Extract the [x, y] coordinate from the center of the cell holding the provided text.  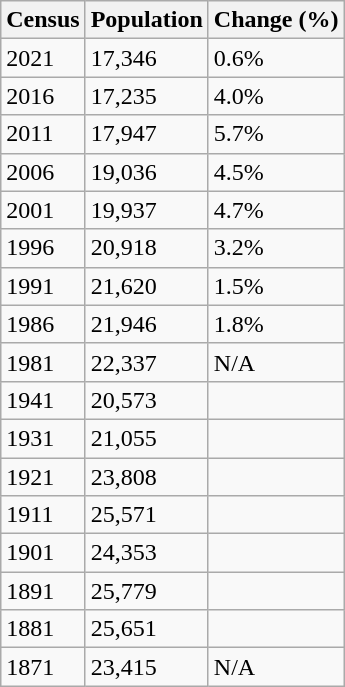
1.8% [276, 324]
Population [146, 20]
1941 [43, 400]
17,346 [146, 58]
21,620 [146, 286]
1911 [43, 515]
2006 [43, 172]
19,036 [146, 172]
1881 [43, 629]
23,415 [146, 667]
24,353 [146, 553]
1991 [43, 286]
21,055 [146, 438]
1891 [43, 591]
20,573 [146, 400]
20,918 [146, 248]
2001 [43, 210]
25,571 [146, 515]
3.2% [276, 248]
1996 [43, 248]
2016 [43, 96]
25,651 [146, 629]
23,808 [146, 477]
1931 [43, 438]
1986 [43, 324]
22,337 [146, 362]
1871 [43, 667]
Change (%) [276, 20]
2021 [43, 58]
17,947 [146, 134]
1.5% [276, 286]
0.6% [276, 58]
1901 [43, 553]
1981 [43, 362]
2011 [43, 134]
4.0% [276, 96]
17,235 [146, 96]
5.7% [276, 134]
4.5% [276, 172]
25,779 [146, 591]
19,937 [146, 210]
21,946 [146, 324]
Census [43, 20]
4.7% [276, 210]
1921 [43, 477]
